For the text-containing cell, return its midpoint in [x, y] coordinate format. 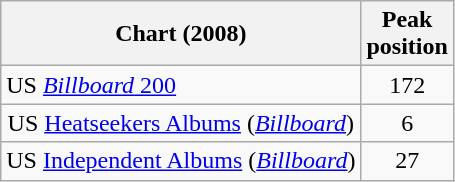
US Independent Albums (Billboard) [181, 161]
172 [407, 85]
Chart (2008) [181, 34]
Peakposition [407, 34]
US Heatseekers Albums (Billboard) [181, 123]
US Billboard 200 [181, 85]
27 [407, 161]
6 [407, 123]
